For the text-containing cell, return its midpoint in (x, y) coordinate format. 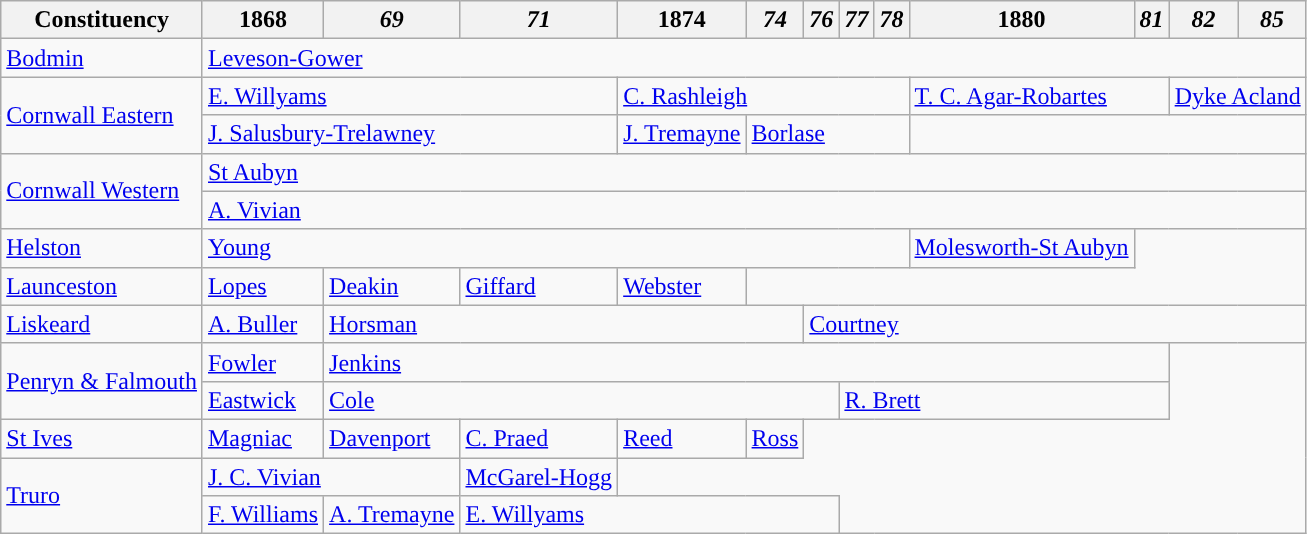
Giffard (539, 286)
T. C. Agar-Robartes (1039, 96)
77 (856, 20)
McGarel-Hogg (539, 477)
Reed (682, 438)
76 (822, 20)
Magniac (262, 438)
Molesworth-St Aubyn (1022, 248)
Liskeard (102, 324)
Cornwall Eastern (102, 115)
C. Praed (539, 438)
F. Williams (262, 515)
85 (1272, 20)
R. Brett (1004, 400)
Helston (102, 248)
74 (775, 20)
Cornwall Western (102, 191)
Young (556, 248)
Courtney (1055, 324)
Davenport (392, 438)
78 (892, 20)
Jenkins (747, 362)
J. Tremayne (682, 134)
Borlase (828, 134)
81 (1152, 20)
Penryn & Falmouth (102, 381)
Launceston (102, 286)
Constituency (102, 20)
71 (539, 20)
A. Tremayne (392, 515)
Dyke Acland (1238, 96)
Fowler (262, 362)
Deakin (392, 286)
69 (392, 20)
Webster (682, 286)
82 (1204, 20)
St Aubyn (754, 172)
Eastwick (262, 400)
A. Buller (262, 324)
C. Rashleigh (764, 96)
Truro (102, 496)
St Ives (102, 438)
Bodmin (102, 58)
J. C. Vivian (330, 477)
1874 (682, 20)
Leveson-Gower (754, 58)
Cole (582, 400)
J. Salusbury-Trelawney (410, 134)
Lopes (262, 286)
Horsman (564, 324)
A. Vivian (754, 210)
1880 (1022, 20)
1868 (262, 20)
Ross (775, 438)
